For the text-containing cell, return its midpoint in [X, Y] coordinate format. 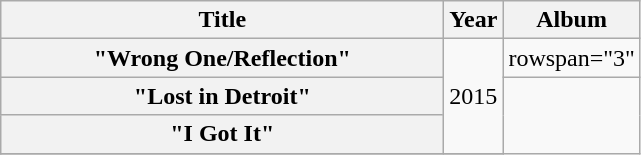
rowspan="3" [572, 58]
Album [572, 20]
"I Got It" [222, 134]
Title [222, 20]
2015 [474, 96]
"Lost in Detroit" [222, 96]
"Wrong One/Reflection" [222, 58]
Year [474, 20]
